For the text-containing cell, return its midpoint in [x, y] coordinate format. 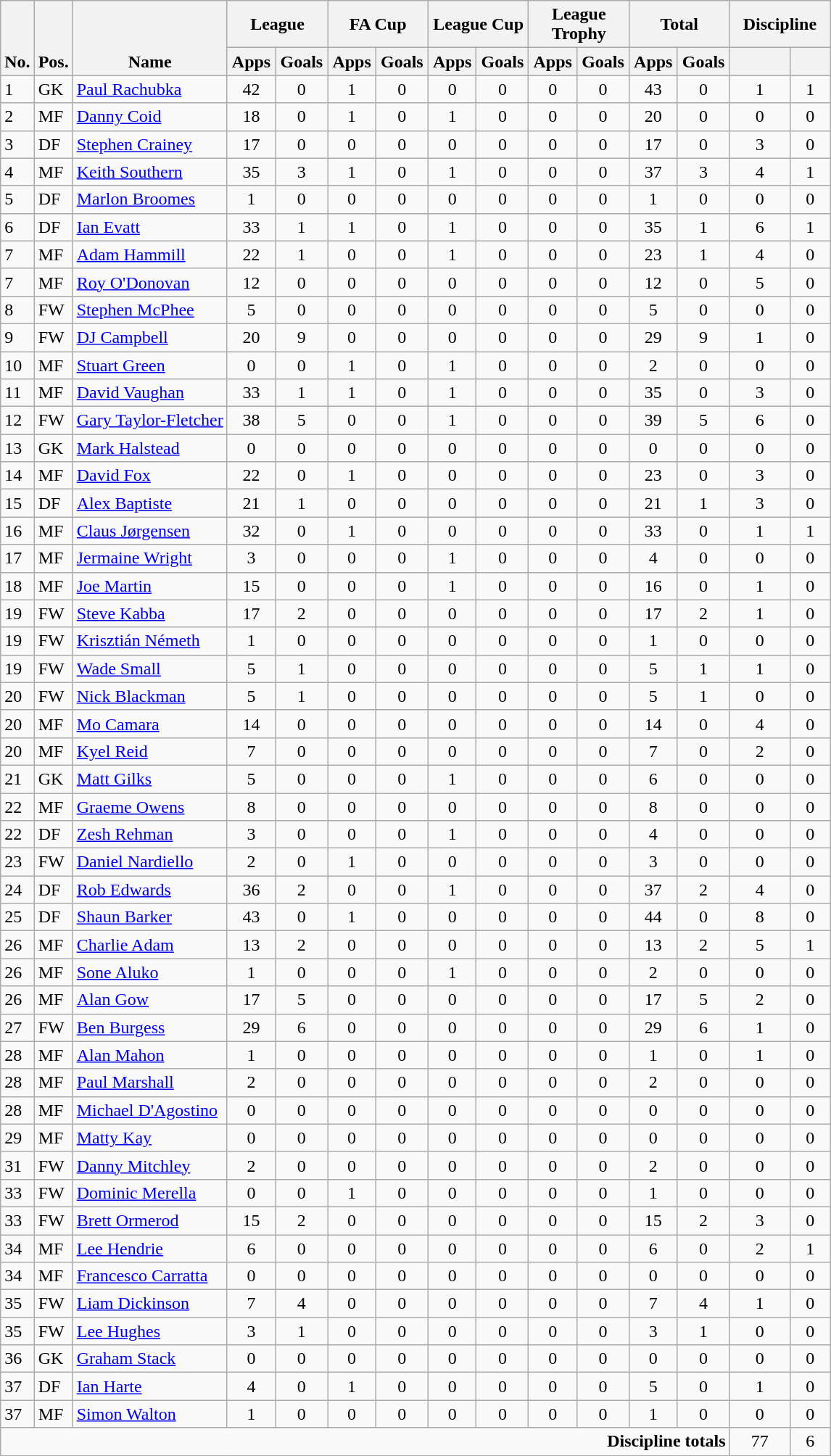
31 [17, 1165]
Adam Hammill [149, 255]
Stephen McPhee [149, 310]
Roy O'Donovan [149, 282]
Wade Small [149, 669]
Name [149, 38]
Zesh Rehman [149, 835]
Gary Taylor-Fletcher [149, 421]
Rob Edwards [149, 890]
Stuart Green [149, 365]
Matt Gilks [149, 779]
Graeme Owens [149, 807]
10 [17, 365]
Alan Mahon [149, 1055]
No. [17, 38]
Total [680, 25]
Charlie Adam [149, 945]
League Cup [479, 25]
Stephen Crainey [149, 144]
David Fox [149, 476]
Joe Martin [149, 586]
77 [760, 1441]
League [277, 25]
League Trophy [579, 25]
Michael D'Agostino [149, 1110]
Paul Rachubka [149, 89]
Graham Stack [149, 1359]
Dominic Merella [149, 1193]
39 [654, 421]
Francesco Carratta [149, 1276]
Keith Southern [149, 172]
Ben Burgess [149, 1027]
Sone Aluko [149, 972]
Claus Jørgensen [149, 531]
Shaun Barker [149, 917]
Liam Dickinson [149, 1304]
42 [251, 89]
Pos. [54, 38]
Kyel Reid [149, 751]
Lee Hughes [149, 1331]
Danny Mitchley [149, 1165]
Alan Gow [149, 1000]
Mark Halstead [149, 448]
Mo Camara [149, 724]
Alex Baptiste [149, 503]
Krisztián Németh [149, 641]
Discipline [780, 25]
David Vaughan [149, 393]
38 [251, 421]
Steve Kabba [149, 613]
Ian Evatt [149, 227]
44 [654, 917]
Daniel Nardiello [149, 862]
Jermaine Wright [149, 558]
Ian Harte [149, 1386]
Lee Hendrie [149, 1248]
Matty Kay [149, 1138]
27 [17, 1027]
FA Cup [379, 25]
DJ Campbell [149, 337]
32 [251, 531]
Discipline totals [365, 1441]
Paul Marshall [149, 1083]
Nick Blackman [149, 696]
Brett Ormerod [149, 1220]
24 [17, 890]
11 [17, 393]
Simon Walton [149, 1414]
Danny Coid [149, 117]
Marlon Broomes [149, 199]
25 [17, 917]
